Provide the (X, Y) coordinate of the cell's center where the given text is located.  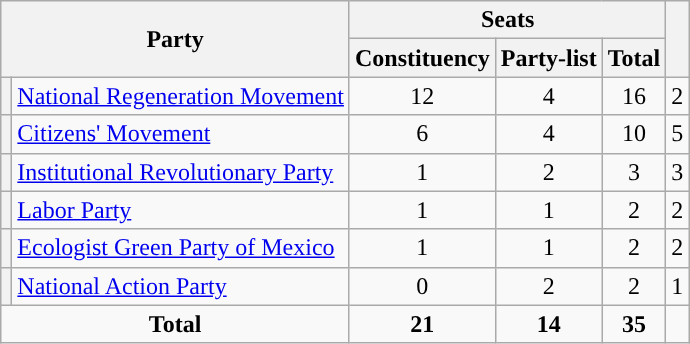
21 (422, 324)
National Action Party (181, 286)
Ecologist Green Party of Mexico (181, 248)
National Regeneration Movement (181, 96)
Labor Party (181, 210)
Citizens' Movement (181, 134)
Constituency (422, 58)
14 (548, 324)
10 (634, 134)
0 (422, 286)
Institutional Revolutionary Party (181, 172)
35 (634, 324)
12 (422, 96)
Seats (507, 20)
6 (422, 134)
5 (678, 134)
Party-list (548, 58)
Party (176, 39)
16 (634, 96)
